Scan for the cell matching the given text and deliver its [x, y] coordinate at center. 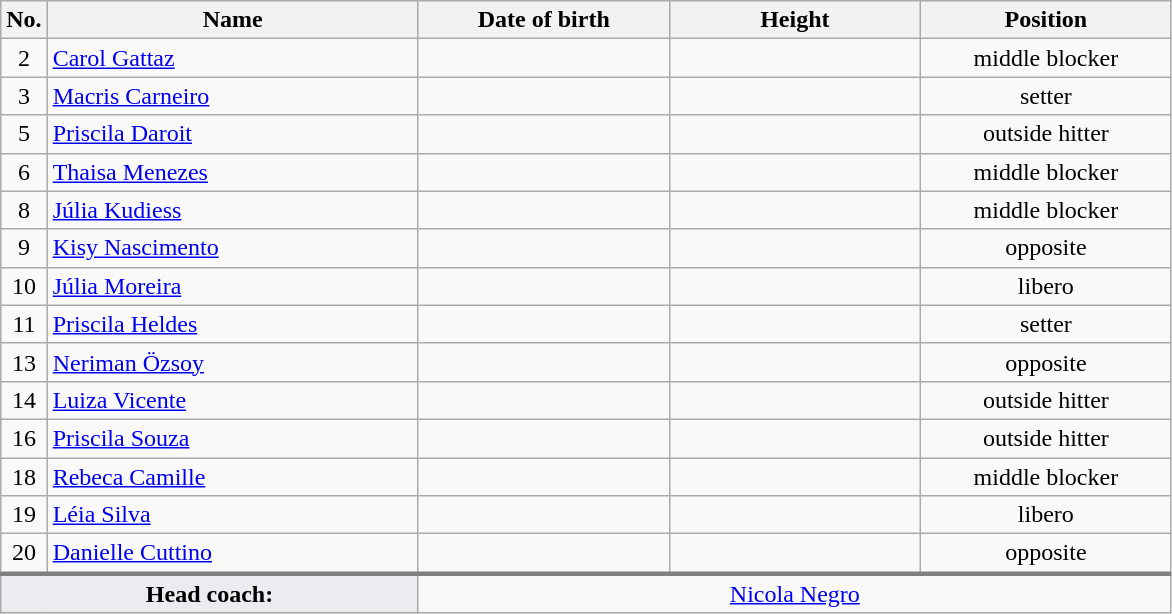
Júlia Moreira [232, 286]
Priscila Daroit [232, 134]
Nicola Negro [794, 593]
3 [24, 96]
Macris Carneiro [232, 96]
Priscila Souza [232, 438]
Head coach: [210, 593]
Danielle Cuttino [232, 554]
Thaisa Menezes [232, 172]
Position [1046, 20]
Name [232, 20]
18 [24, 477]
8 [24, 210]
19 [24, 515]
20 [24, 554]
5 [24, 134]
Priscila Heldes [232, 324]
Date of birth [544, 20]
Júlia Kudiess [232, 210]
6 [24, 172]
14 [24, 400]
Neriman Özsoy [232, 362]
Luiza Vicente [232, 400]
16 [24, 438]
Height [794, 20]
Kisy Nascimento [232, 248]
11 [24, 324]
9 [24, 248]
No. [24, 20]
Léia Silva [232, 515]
10 [24, 286]
Carol Gattaz [232, 58]
13 [24, 362]
Rebeca Camille [232, 477]
2 [24, 58]
